Detect which cell encompasses the target text, then output its [X, Y] center coordinate. 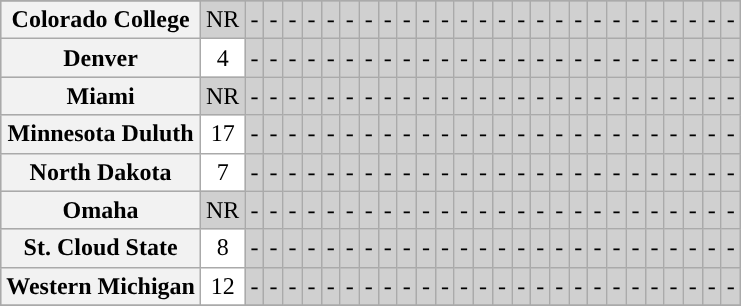
Western Michigan [101, 286]
Denver [101, 58]
Minnesota Duluth [101, 134]
Miami [101, 96]
8 [222, 248]
17 [222, 134]
North Dakota [101, 172]
7 [222, 172]
St. Cloud State [101, 248]
12 [222, 286]
Colorado College [101, 20]
4 [222, 58]
Omaha [101, 210]
